Capture the cell that displays the provided text and extract its (x, y) central coordinate. 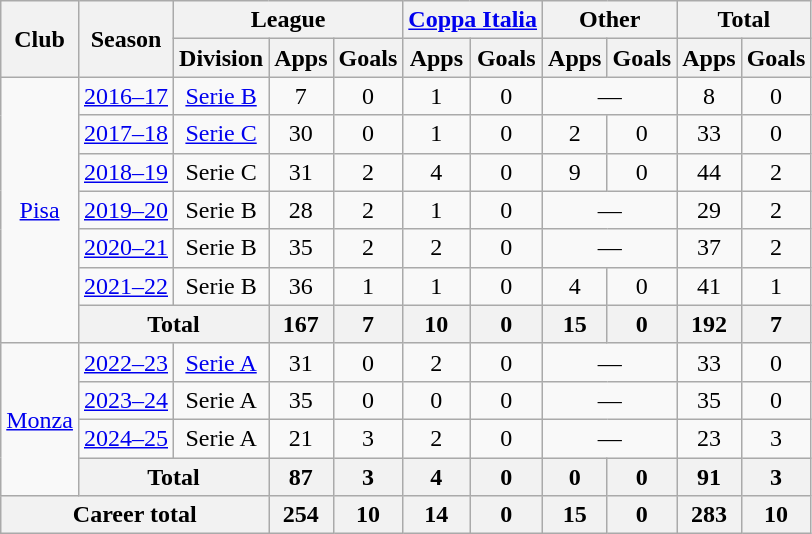
8 (709, 96)
Season (126, 39)
37 (709, 248)
2023–24 (126, 400)
44 (709, 172)
Other (610, 20)
30 (301, 134)
League (288, 20)
41 (709, 286)
2020–21 (126, 248)
23 (709, 438)
Career total (135, 515)
28 (301, 210)
192 (709, 324)
2016–17 (126, 96)
254 (301, 515)
21 (301, 438)
Club (40, 39)
Division (222, 58)
2024–25 (126, 438)
Monza (40, 419)
2022–23 (126, 362)
Coppa Italia (473, 20)
Pisa (40, 210)
91 (709, 477)
2019–20 (126, 210)
167 (301, 324)
283 (709, 515)
2018–19 (126, 172)
14 (436, 515)
2017–18 (126, 134)
87 (301, 477)
36 (301, 286)
9 (575, 172)
29 (709, 210)
2021–22 (126, 286)
